Extract the (X, Y) coordinate from the center of the cell holding the provided text.  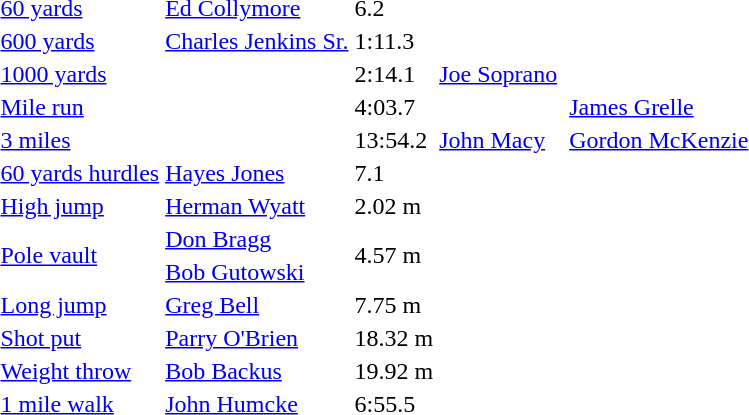
John Macy (498, 140)
Greg Bell (257, 305)
Herman Wyatt (257, 206)
1:11.3 (394, 41)
Bob Gutowski (257, 272)
Don Bragg (257, 239)
Bob Backus (257, 371)
13:54.2 (394, 140)
7.1 (394, 173)
Parry O'Brien (257, 338)
7.75 m (394, 305)
18.32 m (394, 338)
2:14.1 (394, 74)
Charles Jenkins Sr. (257, 41)
Hayes Jones (257, 173)
Joe Soprano (498, 74)
19.92 m (394, 371)
2.02 m (394, 206)
4:03.7 (394, 107)
4.57 m (394, 256)
